For the text-containing cell, return its midpoint in (x, y) coordinate format. 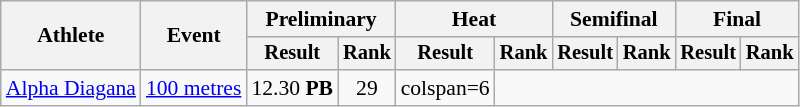
100 metres (194, 88)
Event (194, 36)
12.30 PB (292, 88)
Semifinal (614, 19)
Athlete (71, 36)
colspan=6 (446, 88)
Preliminary (320, 19)
29 (367, 88)
Alpha Diagana (71, 88)
Final (736, 19)
Heat (474, 19)
